Provide the (X, Y) coordinate of the cell's center where the given text is located.  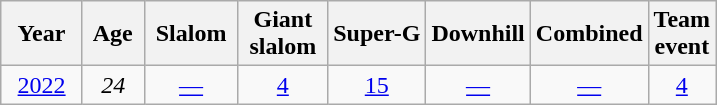
Slalom (191, 34)
Year (42, 34)
Super-G (377, 34)
Downhill (478, 34)
Giant slalom (283, 34)
15 (377, 85)
Combined (589, 34)
Age (113, 34)
24 (113, 85)
Teamevent (682, 34)
2022 (42, 85)
